Detect which cell encompasses the target text, then output its [x, y] center coordinate. 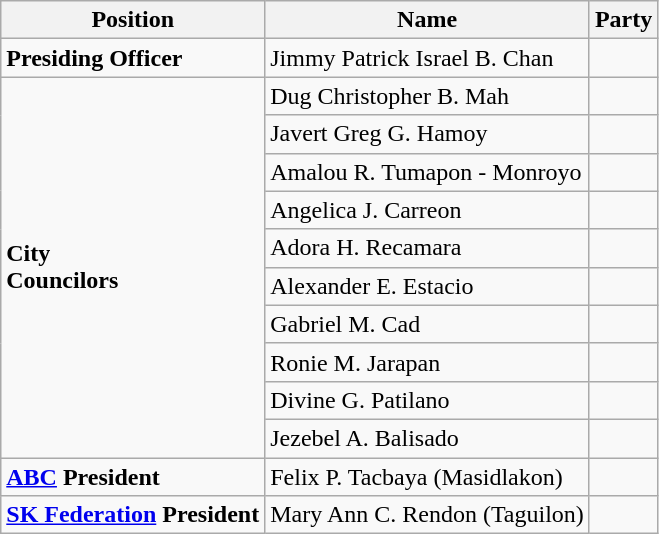
Name [428, 20]
SK Federation President [133, 515]
Adora H. Recamara [428, 248]
Position [133, 20]
Angelica J. Carreon [428, 210]
Alexander E. Estacio [428, 286]
Party [623, 20]
ABC President [133, 477]
Jimmy Patrick Israel B. Chan [428, 58]
Ronie M. Jarapan [428, 362]
Felix P. Tacbaya (Masidlakon) [428, 477]
Divine G. Patilano [428, 400]
CityCouncilors [133, 268]
Presiding Officer [133, 58]
Jezebel A. Balisado [428, 438]
Javert Greg G. Hamoy [428, 134]
Gabriel M. Cad [428, 324]
Mary Ann C. Rendon (Taguilon) [428, 515]
Amalou R. Tumapon - Monroyo [428, 172]
Dug Christopher B. Mah [428, 96]
